Return the [X, Y] coordinate for the center point of the cell that contains the specified text.  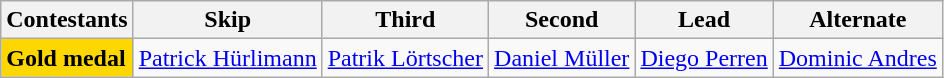
Alternate [858, 20]
Dominic Andres [858, 58]
Patrick Hürlimann [228, 58]
Skip [228, 20]
Second [562, 20]
Diego Perren [704, 58]
Lead [704, 20]
Daniel Müller [562, 58]
Patrik Lörtscher [405, 58]
Gold medal [67, 58]
Third [405, 20]
Contestants [67, 20]
